Output the (x, y) coordinate of the center of the cell containing the given text.  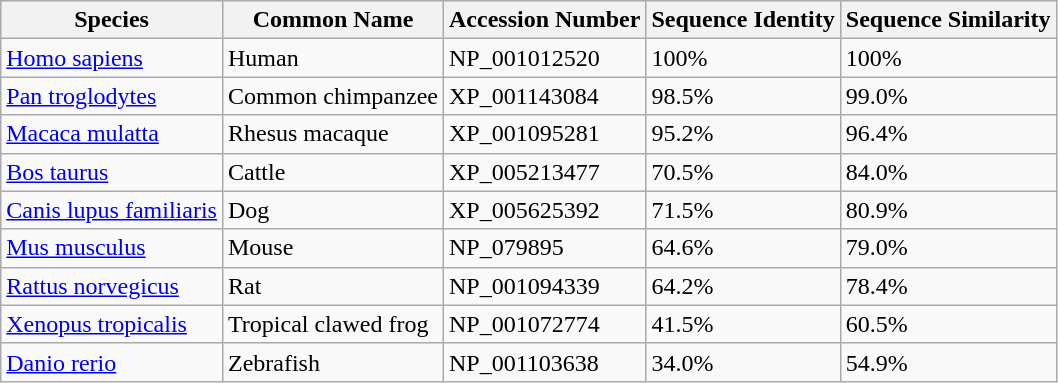
NP_001012520 (544, 58)
XP_005213477 (544, 172)
64.6% (743, 248)
Rattus norvegicus (112, 286)
Human (332, 58)
70.5% (743, 172)
Species (112, 20)
84.0% (948, 172)
Dog (332, 210)
Homo sapiens (112, 58)
NP_079895 (544, 248)
34.0% (743, 362)
Canis lupus familiaris (112, 210)
NP_001072774 (544, 324)
71.5% (743, 210)
Common Name (332, 20)
Sequence Identity (743, 20)
80.9% (948, 210)
Cattle (332, 172)
XP_001143084 (544, 96)
Xenopus tropicalis (112, 324)
96.4% (948, 134)
Pan troglodytes (112, 96)
60.5% (948, 324)
XP_005625392 (544, 210)
78.4% (948, 286)
Sequence Similarity (948, 20)
98.5% (743, 96)
Danio rerio (112, 362)
Rhesus macaque (332, 134)
Common chimpanzee (332, 96)
Tropical clawed frog (332, 324)
Mouse (332, 248)
Bos taurus (112, 172)
54.9% (948, 362)
NP_001103638 (544, 362)
79.0% (948, 248)
XP_001095281 (544, 134)
99.0% (948, 96)
Zebrafish (332, 362)
Accession Number (544, 20)
64.2% (743, 286)
95.2% (743, 134)
41.5% (743, 324)
Macaca mulatta (112, 134)
Mus musculus (112, 248)
NP_001094339 (544, 286)
Rat (332, 286)
